Find where the given text appears and provide that cell's center as [X, Y] coordinate. 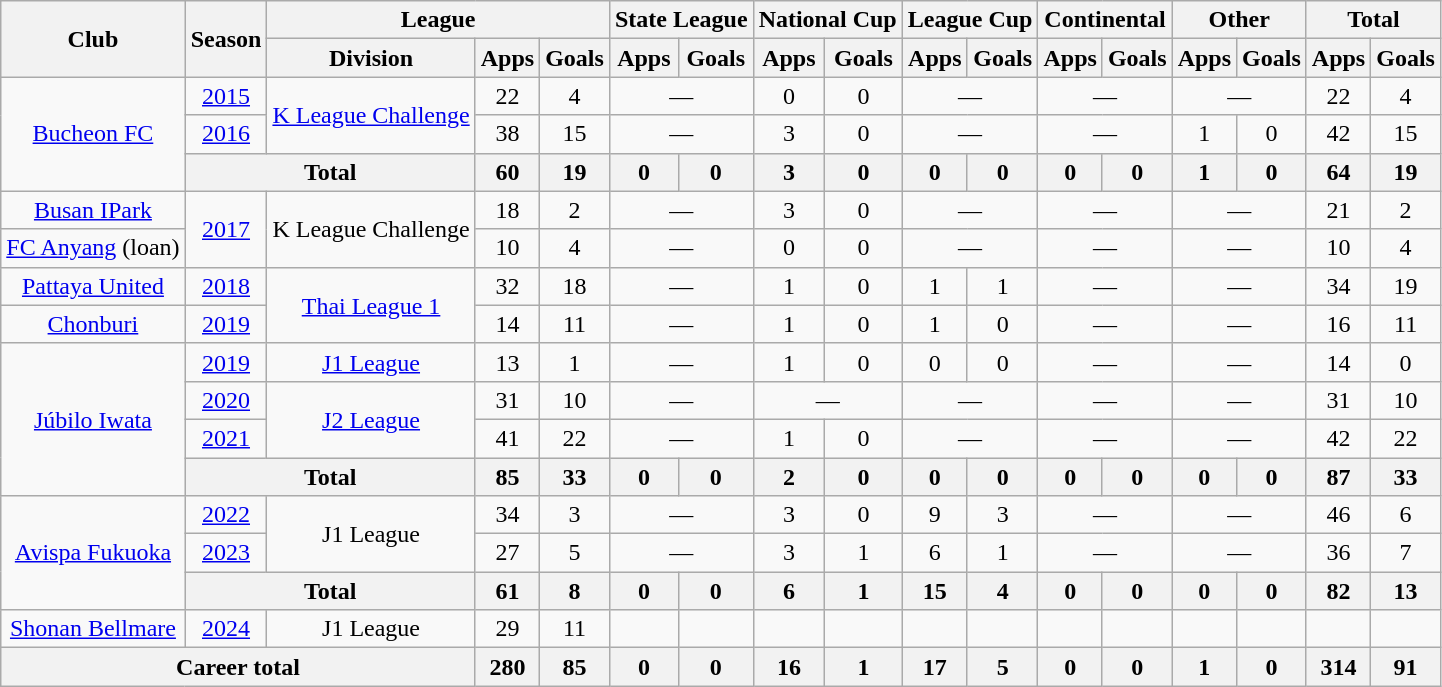
9 [934, 515]
60 [507, 172]
2018 [226, 286]
State League [681, 20]
Continental [1105, 20]
Chonburi [93, 324]
2015 [226, 96]
League [438, 20]
2020 [226, 400]
Pattaya United [93, 286]
314 [1338, 667]
32 [507, 286]
38 [507, 134]
2022 [226, 515]
Thai League 1 [371, 305]
46 [1338, 515]
27 [507, 553]
29 [507, 629]
280 [507, 667]
61 [507, 591]
82 [1338, 591]
2024 [226, 629]
FC Anyang (loan) [93, 248]
League Cup [970, 20]
National Cup [828, 20]
2021 [226, 438]
Busan IPark [93, 210]
2016 [226, 134]
2023 [226, 553]
Other [1239, 20]
36 [1338, 553]
21 [1338, 210]
87 [1338, 477]
Shonan Bellmare [93, 629]
Career total [238, 667]
J2 League [371, 419]
91 [1406, 667]
8 [575, 591]
64 [1338, 172]
Júbilo Iwata [93, 419]
17 [934, 667]
2017 [226, 229]
7 [1406, 553]
Division [371, 58]
Season [226, 39]
Avispa Fukuoka [93, 553]
Club [93, 39]
Bucheon FC [93, 134]
41 [507, 438]
